For the text-containing cell, return its midpoint in (X, Y) coordinate format. 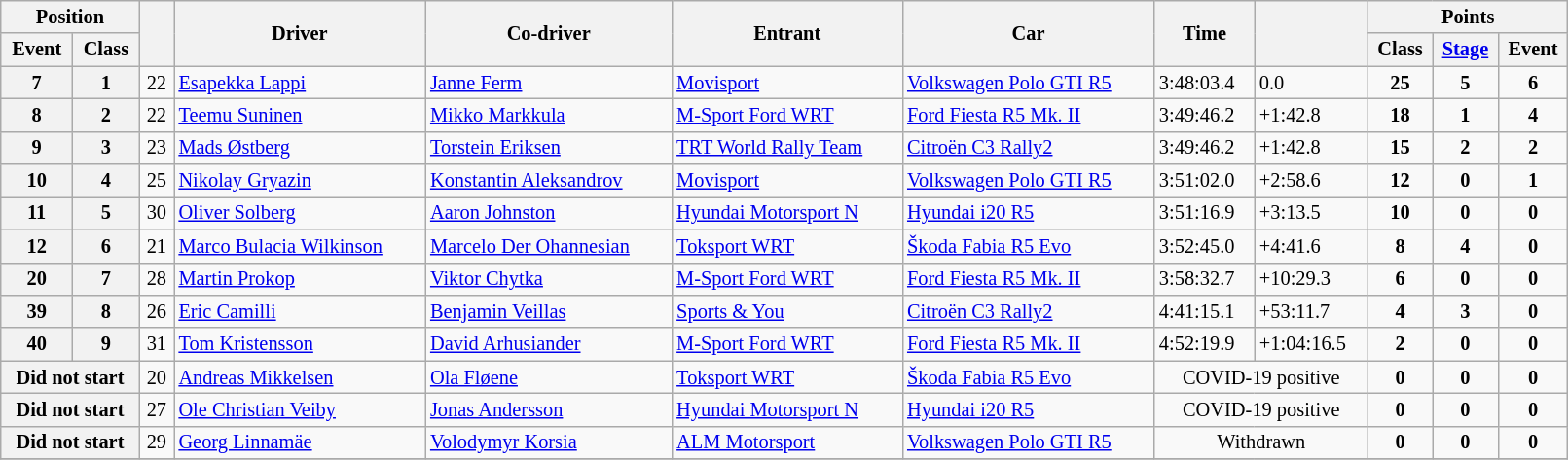
Georg Linnamäe (300, 442)
ALM Motorsport (786, 442)
Aaron Johnston (549, 213)
Mads Østberg (300, 148)
Nikolay Gryazin (300, 181)
Mikko Markkula (549, 115)
4:52:19.9 (1205, 344)
+3:13.5 (1312, 213)
Tom Kristensson (300, 344)
+10:29.3 (1312, 279)
0.0 (1312, 83)
Janne Ferm (549, 83)
Ola Fløene (549, 377)
Driver (300, 33)
+53:11.7 (1312, 311)
Jonas Andersson (549, 409)
Time (1205, 33)
Withdrawn (1261, 442)
Marcelo Der Ohannesian (549, 246)
15 (1400, 148)
Andreas Mikkelsen (300, 377)
3:52:45.0 (1205, 246)
11 (37, 213)
18 (1400, 115)
3:58:32.7 (1205, 279)
Ole Christian Veiby (300, 409)
3:48:03.4 (1205, 83)
29 (156, 442)
Viktor Chytka (549, 279)
30 (156, 213)
Esapekka Lappi (300, 83)
Points (1468, 17)
3:51:02.0 (1205, 181)
David Arhusiander (549, 344)
Stage (1466, 50)
Car (1028, 33)
21 (156, 246)
+2:58.6 (1312, 181)
Teemu Suninen (300, 115)
Entrant (786, 33)
3:51:16.9 (1205, 213)
40 (37, 344)
Oliver Solberg (300, 213)
TRT World Rally Team (786, 148)
31 (156, 344)
Co-driver (549, 33)
Martin Prokop (300, 279)
Torstein Eriksen (549, 148)
Benjamin Veillas (549, 311)
28 (156, 279)
+4:41.6 (1312, 246)
4:41:15.1 (1205, 311)
39 (37, 311)
27 (156, 409)
Volodymyr Korsia (549, 442)
Sports & You (786, 311)
23 (156, 148)
+1:04:16.5 (1312, 344)
Position (70, 17)
Konstantin Aleksandrov (549, 181)
26 (156, 311)
Eric Camilli (300, 311)
Marco Bulacia Wilkinson (300, 246)
